Detect which cell encompasses the target text, then output its [x, y] center coordinate. 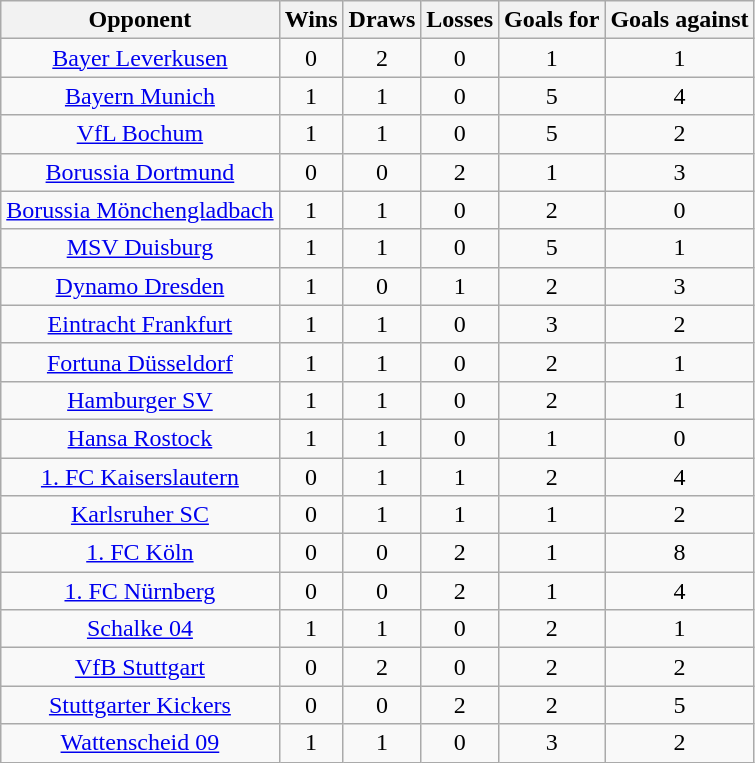
Borussia Mönchengladbach [140, 210]
Goals against [680, 20]
Goals for [552, 20]
Hansa Rostock [140, 438]
Wins [311, 20]
1. FC Kaiserslautern [140, 477]
MSV Duisburg [140, 248]
Karlsruher SC [140, 515]
Schalke 04 [140, 629]
Dynamo Dresden [140, 286]
Fortuna Düsseldorf [140, 362]
Stuttgarter Kickers [140, 705]
1. FC Nürnberg [140, 591]
Opponent [140, 20]
VfB Stuttgart [140, 667]
Bayern Munich [140, 96]
Wattenscheid 09 [140, 743]
Losses [460, 20]
8 [680, 553]
VfL Bochum [140, 134]
Hamburger SV [140, 400]
1. FC Köln [140, 553]
Borussia Dortmund [140, 172]
Eintracht Frankfurt [140, 324]
Bayer Leverkusen [140, 58]
Draws [382, 20]
